Detect which cell encompasses the target text, then output its (X, Y) center coordinate. 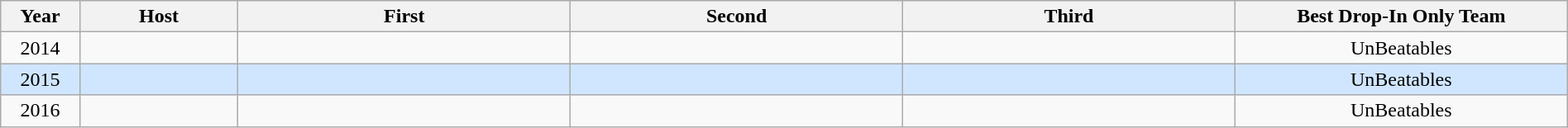
Best Drop-In Only Team (1401, 17)
First (404, 17)
Host (159, 17)
Second (737, 17)
2015 (41, 79)
Year (41, 17)
2014 (41, 48)
2016 (41, 111)
Third (1069, 17)
